Determine the [x, y] coordinate at the center of the cell enclosing the given text.  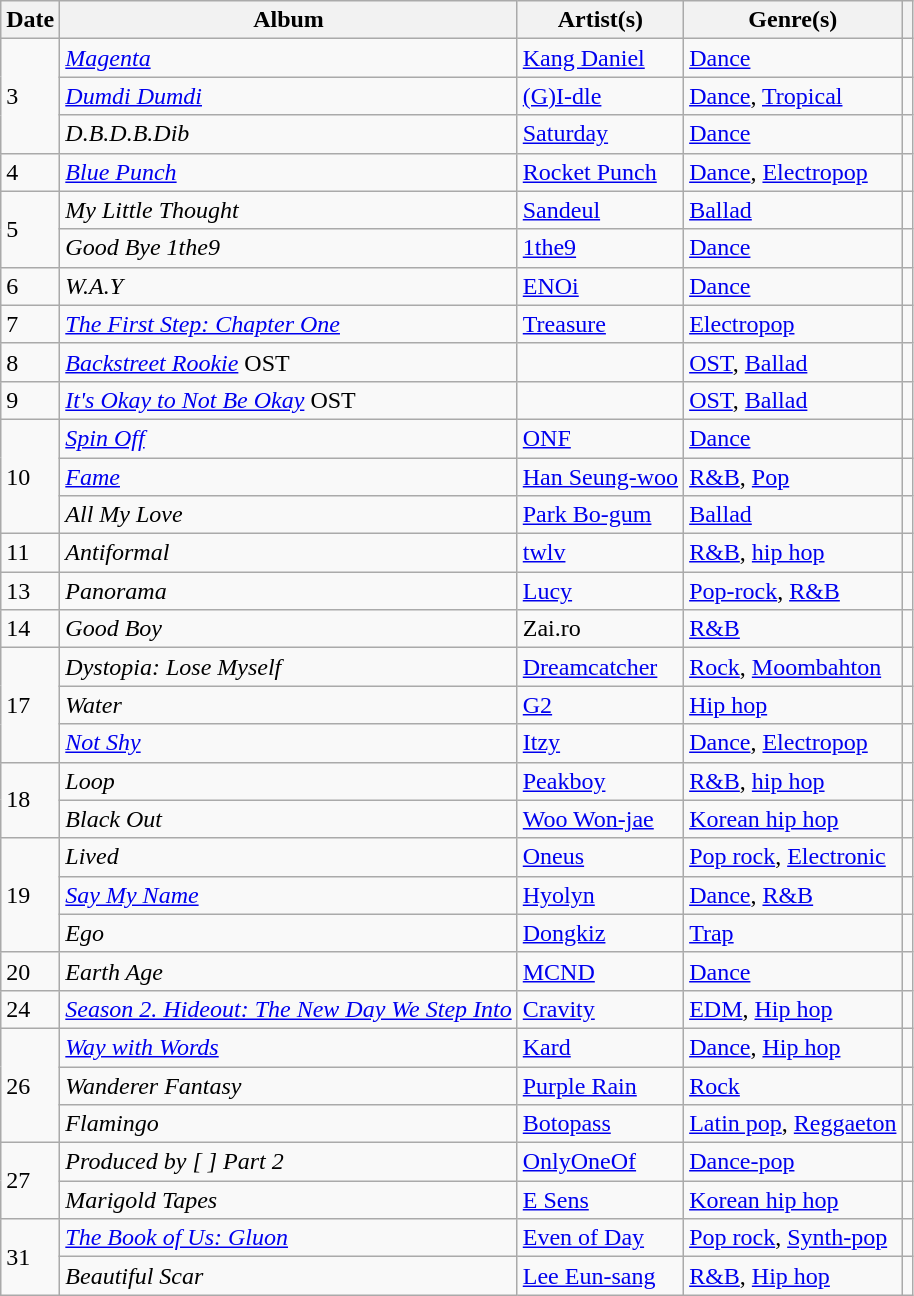
Artist(s) [600, 20]
The First Step: Chapter One [288, 324]
Beautiful Scar [288, 1276]
Way with Words [288, 1047]
Hip hop [793, 705]
Marigold Tapes [288, 1200]
D.B.D.B.Dib [288, 134]
My Little Thought [288, 210]
8 [30, 362]
Spin Off [288, 438]
Hyolyn [600, 895]
Wanderer Fantasy [288, 1085]
3 [30, 96]
14 [30, 629]
Ego [288, 933]
Dumdi Dumdi [288, 96]
All My Love [288, 515]
Say My Name [288, 895]
Woo Won-jae [600, 819]
26 [30, 1085]
Electropop [793, 324]
Flamingo [288, 1124]
Season 2. Hideout: The New Day We Step Into [288, 1009]
Peakboy [600, 781]
Pop rock, Synth-pop [793, 1238]
24 [30, 1009]
11 [30, 553]
G2 [600, 705]
Dance-pop [793, 1162]
27 [30, 1181]
ENOi [600, 286]
Purple Rain [600, 1085]
19 [30, 895]
Cravity [600, 1009]
Rocket Punch [600, 172]
Magenta [288, 58]
9 [30, 400]
4 [30, 172]
13 [30, 591]
18 [30, 800]
Lee Eun-sang [600, 1276]
Latin pop, Reggaeton [793, 1124]
Saturday [600, 134]
ONF [600, 438]
Kang Daniel [600, 58]
Park Bo-gum [600, 515]
twlv [600, 553]
Earth Age [288, 971]
(G)I-dle [600, 96]
R&B [793, 629]
Oneus [600, 857]
20 [30, 971]
It's Okay to Not Be Okay OST [288, 400]
Loop [288, 781]
Dystopia: Lose Myself [288, 667]
The Book of Us: Gluon [288, 1238]
Treasure [600, 324]
Rock, Moombahton [793, 667]
Album [288, 20]
Not Shy [288, 743]
Fame [288, 477]
5 [30, 229]
Pop-rock, R&B [793, 591]
Antiformal [288, 553]
Pop rock, Electronic [793, 857]
Botopass [600, 1124]
Blue Punch [288, 172]
Rock [793, 1085]
Black Out [288, 819]
Dongkiz [600, 933]
Panorama [288, 591]
Lucy [600, 591]
Good Boy [288, 629]
Kard [600, 1047]
Even of Day [600, 1238]
OnlyOneOf [600, 1162]
17 [30, 705]
Itzy [600, 743]
Dance, Hip hop [793, 1047]
31 [30, 1257]
Trap [793, 933]
Produced by [ ] Part 2 [288, 1162]
1the9 [600, 248]
Lived [288, 857]
6 [30, 286]
R&B, Pop [793, 477]
EDM, Hip hop [793, 1009]
7 [30, 324]
Han Seung-woo [600, 477]
Date [30, 20]
Genre(s) [793, 20]
MCND [600, 971]
Backstreet Rookie OST [288, 362]
W.A.Y [288, 286]
Dance, R&B [793, 895]
10 [30, 476]
Sandeul [600, 210]
Zai.ro [600, 629]
Dance, Tropical [793, 96]
Dreamcatcher [600, 667]
Good Bye 1the9 [288, 248]
R&B, Hip hop [793, 1276]
Water [288, 705]
E Sens [600, 1200]
